From the cell containing the given text, extract its center point as [X, Y] coordinate. 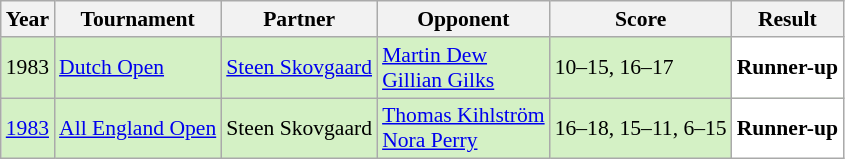
Martin Dew Gillian Gilks [464, 68]
Dutch Open [138, 68]
Result [788, 19]
Thomas Kihlström Nora Perry [464, 128]
16–18, 15–11, 6–15 [641, 128]
Opponent [464, 19]
Score [641, 19]
Partner [299, 19]
10–15, 16–17 [641, 68]
Tournament [138, 19]
All England Open [138, 128]
Year [28, 19]
